Search for the cell housing the specified text and yield its [X, Y] center coordinate. 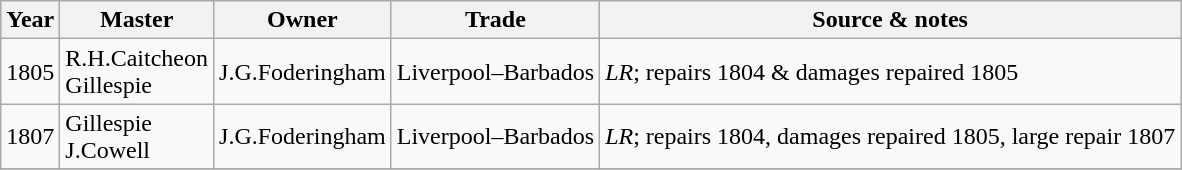
Master [137, 20]
1807 [30, 136]
1805 [30, 72]
Owner [303, 20]
LR; repairs 1804, damages repaired 1805, large repair 1807 [890, 136]
LR; repairs 1804 & damages repaired 1805 [890, 72]
R.H.CaitcheonGillespie [137, 72]
Year [30, 20]
GillespieJ.Cowell [137, 136]
Source & notes [890, 20]
Trade [495, 20]
